For the text-containing cell, return its midpoint in (X, Y) coordinate format. 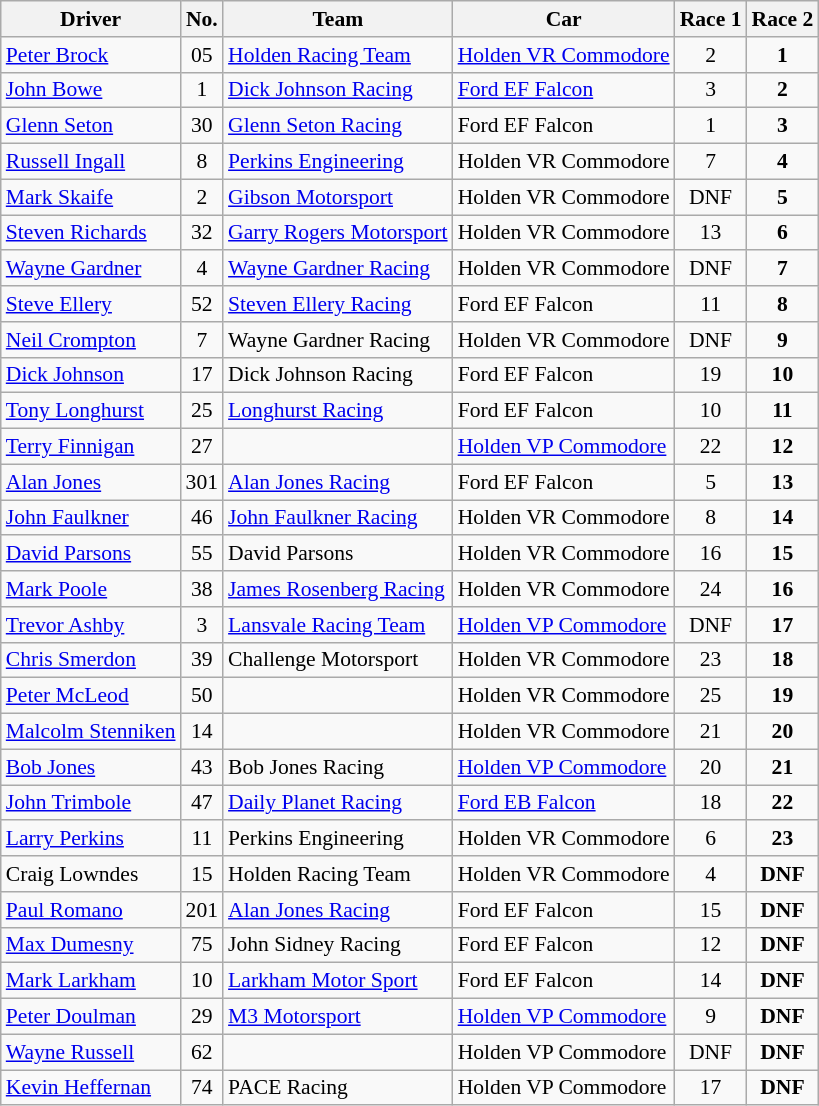
Steven Richards (91, 233)
Longhurst Racing (338, 411)
Peter Doulman (91, 1017)
Chris Smerdon (91, 660)
Mark Skaife (91, 197)
Gibson Motorsport (338, 197)
Kevin Heffernan (91, 1088)
No. (202, 19)
62 (202, 1052)
39 (202, 660)
Bob Jones Racing (338, 767)
Steven Ellery Racing (338, 304)
M3 Motorsport (338, 1017)
24 (711, 589)
Larry Perkins (91, 839)
55 (202, 554)
Challenge Motorsport (338, 660)
Dick Johnson (91, 375)
201 (202, 910)
Car (564, 19)
Ford EB Falcon (564, 803)
52 (202, 304)
Wayne Russell (91, 1052)
Mark Larkham (91, 981)
John Faulkner (91, 518)
Malcolm Stenniken (91, 732)
75 (202, 945)
Mark Poole (91, 589)
05 (202, 55)
27 (202, 447)
46 (202, 518)
Russell Ingall (91, 162)
Lansvale Racing Team (338, 625)
Paul Romano (91, 910)
Garry Rogers Motorsport (338, 233)
Team (338, 19)
32 (202, 233)
Tony Longhurst (91, 411)
38 (202, 589)
43 (202, 767)
James Rosenberg Racing (338, 589)
John Faulkner Racing (338, 518)
29 (202, 1017)
Glenn Seton Racing (338, 126)
Glenn Seton (91, 126)
Bob Jones (91, 767)
Neil Crompton (91, 340)
Driver (91, 19)
John Bowe (91, 90)
Max Dumesny (91, 945)
74 (202, 1088)
Steve Ellery (91, 304)
30 (202, 126)
Trevor Ashby (91, 625)
Craig Lowndes (91, 874)
Peter Brock (91, 55)
Alan Jones (91, 482)
Larkham Motor Sport (338, 981)
PACE Racing (338, 1088)
50 (202, 696)
Race 2 (782, 19)
Wayne Gardner (91, 269)
Daily Planet Racing (338, 803)
Terry Finnigan (91, 447)
Race 1 (711, 19)
47 (202, 803)
Peter McLeod (91, 696)
John Sidney Racing (338, 945)
301 (202, 482)
John Trimbole (91, 803)
